Capture the cell that displays the provided text and extract its (X, Y) central coordinate. 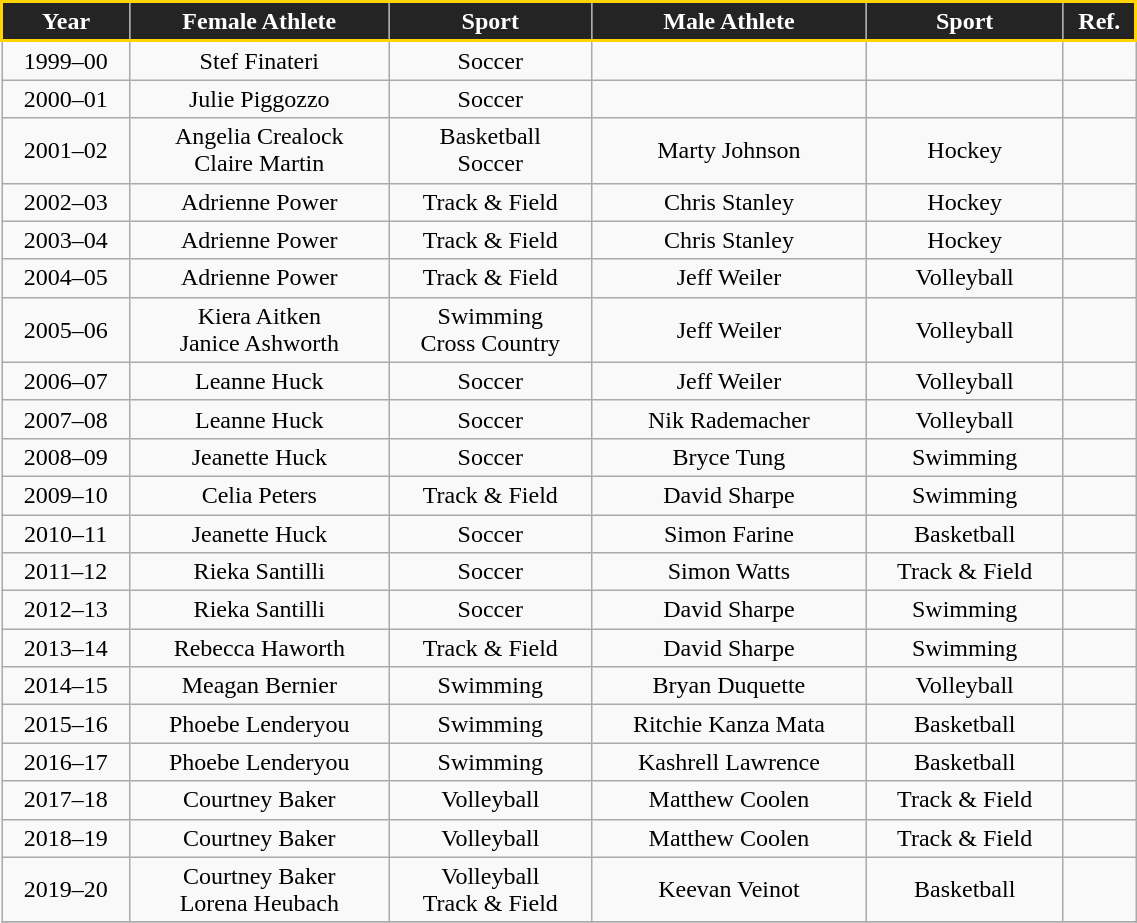
Kiera AitkenJanice Ashworth (260, 330)
2001–02 (66, 150)
Simon Watts (729, 572)
Nik Rademacher (729, 419)
2015–16 (66, 724)
Julie Piggozzo (260, 99)
2011–12 (66, 572)
Meagan Bernier (260, 686)
Year (66, 22)
2002–03 (66, 202)
SwimmingCross Country (490, 330)
2006–07 (66, 381)
Bryan Duquette (729, 686)
Ref. (1100, 22)
BasketballSoccer (490, 150)
2004–05 (66, 278)
Keevan Veinot (729, 890)
2019–20 (66, 890)
2014–15 (66, 686)
Angelia CrealockClaire Martin (260, 150)
VolleyballTrack & Field (490, 890)
2009–10 (66, 495)
Bryce Tung (729, 457)
Ritchie Kanza Mata (729, 724)
Celia Peters (260, 495)
2003–04 (66, 240)
2008–09 (66, 457)
1999–00 (66, 60)
Marty Johnson (729, 150)
2007–08 (66, 419)
2018–19 (66, 838)
2016–17 (66, 762)
2000–01 (66, 99)
Kashrell Lawrence (729, 762)
Female Athlete (260, 22)
2017–18 (66, 800)
Stef Finateri (260, 60)
2005–06 (66, 330)
Simon Farine (729, 533)
2013–14 (66, 648)
Male Athlete (729, 22)
Courtney BakerLorena Heubach (260, 890)
2010–11 (66, 533)
Rebecca Haworth (260, 648)
2012–13 (66, 610)
